Capture the cell that displays the provided text and extract its (x, y) central coordinate. 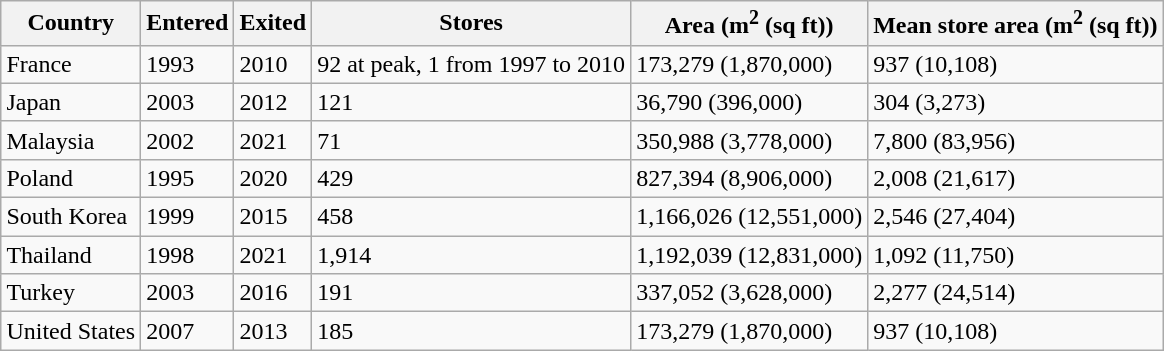
2007 (188, 331)
Area (m2 (sq ft)) (750, 24)
71 (472, 140)
Malaysia (71, 140)
1999 (188, 217)
Mean store area (m2 (sq ft)) (1016, 24)
2012 (273, 102)
1993 (188, 64)
1,092 (11,750) (1016, 255)
Turkey (71, 293)
2,008 (21,617) (1016, 178)
2016 (273, 293)
1,192,039 (12,831,000) (750, 255)
2015 (273, 217)
304 (3,273) (1016, 102)
2,546 (27,404) (1016, 217)
1,166,026 (12,551,000) (750, 217)
Poland (71, 178)
1995 (188, 178)
Exited (273, 24)
France (71, 64)
Stores (472, 24)
2,277 (24,514) (1016, 293)
121 (472, 102)
South Korea (71, 217)
337,052 (3,628,000) (750, 293)
36,790 (396,000) (750, 102)
Japan (71, 102)
United States (71, 331)
191 (472, 293)
2010 (273, 64)
1,914 (472, 255)
Entered (188, 24)
185 (472, 331)
92 at peak, 1 from 1997 to 2010 (472, 64)
458 (472, 217)
350,988 (3,778,000) (750, 140)
827,394 (8,906,000) (750, 178)
Country (71, 24)
429 (472, 178)
Thailand (71, 255)
1998 (188, 255)
7,800 (83,956) (1016, 140)
2020 (273, 178)
2013 (273, 331)
2002 (188, 140)
